Locate the cell with the specified text and output its [x, y] center coordinate. 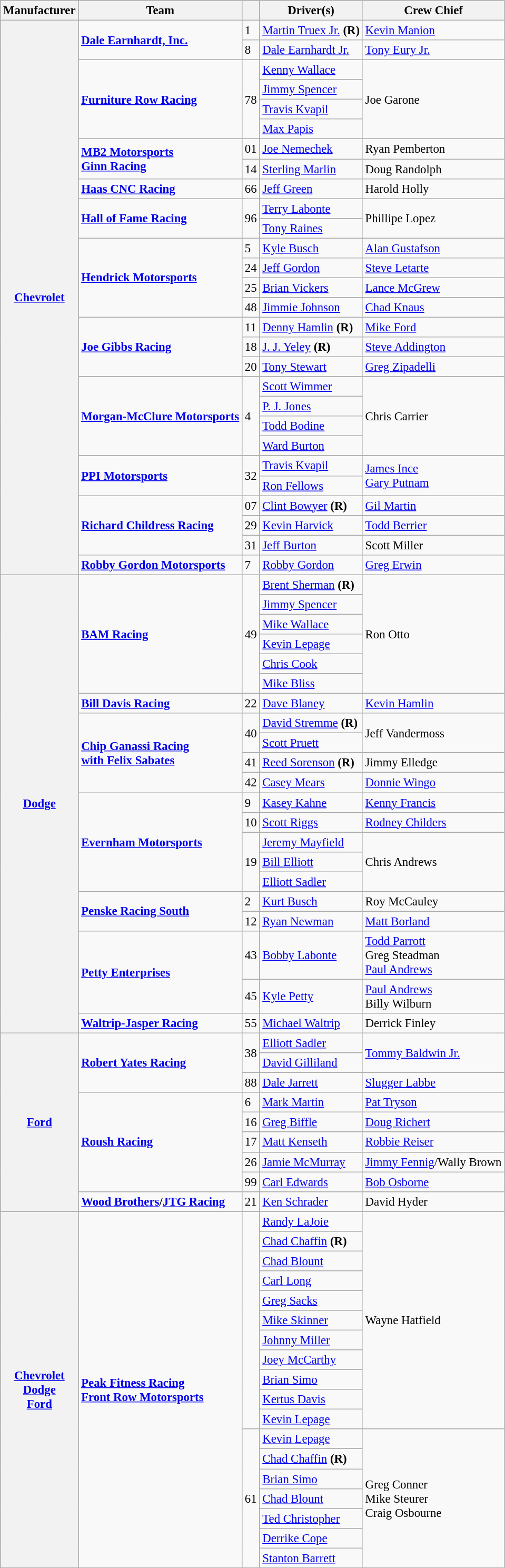
Tony Stewart [311, 367]
16 [251, 1122]
Crew Chief [433, 11]
Mike Wallace [311, 624]
Lance McGrew [433, 288]
Ron Otto [433, 634]
David Stremme (R) [311, 723]
Greg Erwin [433, 565]
Joe Garone [433, 100]
Martin Truex Jr. (R) [311, 31]
Kurt Busch [311, 902]
P. J. Jones [311, 407]
43 [251, 955]
Wood Brothers/JTG Racing [160, 1201]
Jimmie Johnson [311, 308]
Dave Blaney [311, 704]
Rodney Childers [433, 822]
Kevin Manion [433, 31]
Kyle Petty [311, 997]
Kevin Harvick [311, 525]
Jeff Gordon [311, 268]
9 [251, 803]
Doug Randolph [433, 169]
32 [251, 476]
78 [251, 100]
Todd Parrott Greg Steadman Paul Andrews [433, 955]
Dale Earnhardt Jr. [311, 50]
Driver(s) [311, 11]
Jeff Green [311, 189]
22 [251, 704]
Jeremy Mayfield [311, 842]
Kertus Davis [311, 1399]
Richard Childress Racing [160, 526]
Jeff Burton [311, 545]
Mike Bliss [311, 684]
5 [251, 248]
29 [251, 525]
David Hyder [433, 1201]
Robbie Reiser [433, 1142]
42 [251, 783]
Casey Mears [311, 783]
Roy McCauley [433, 902]
Ted Christopher [311, 1518]
12 [251, 921]
Hall of Fame Racing [160, 218]
Pat Tryson [433, 1102]
Chris Cook [311, 664]
Ryan Newman [311, 921]
Evernham Motorsports [160, 842]
88 [251, 1083]
Joe Nemechek [311, 149]
Johnny Miller [311, 1340]
Mike Skinner [311, 1320]
Mark Martin [311, 1102]
55 [251, 1023]
J. J. Yeley (R) [311, 347]
Todd Berrier [433, 525]
Robert Yates Racing [160, 1063]
Chevrolet [39, 298]
31 [251, 545]
Phillipe Lopez [433, 218]
Terry Labonte [311, 209]
Morgan-McClure Motorsports [160, 416]
Bill Davis Racing [160, 704]
Reed Sorenson (R) [311, 763]
07 [251, 506]
Kenny Wallace [311, 70]
Brian Vickers [311, 288]
David Gilliland [311, 1063]
21 [251, 1201]
Denny Hamlin (R) [311, 327]
2 [251, 902]
Matt Kenseth [311, 1142]
Jeff Vandermoss [433, 733]
Haas CNC Racing [160, 189]
Bill Elliott [311, 862]
61 [251, 1499]
PPI Motorsports [160, 476]
James InceGary Putnam [433, 476]
4 [251, 416]
Manufacturer [39, 11]
41 [251, 763]
Bob Osborne [433, 1182]
14 [251, 169]
Brent Sherman (R) [311, 585]
Kenny Francis [433, 803]
20 [251, 367]
Robby Gordon Motorsports [160, 565]
Roush Racing [160, 1142]
11 [251, 327]
Max Papis [311, 129]
10 [251, 822]
Ward Burton [311, 446]
Doug Richert [433, 1122]
96 [251, 218]
Joey McCarthy [311, 1360]
1 [251, 31]
Sterling Marlin [311, 169]
Waltrip-Jasper Racing [160, 1023]
Carl Long [311, 1281]
Chip Ganassi Racingwith Felix Sabates [160, 753]
Greg Conner Mike Steurer Craig Osbourne [433, 1499]
26 [251, 1162]
Ryan Pemberton [433, 149]
99 [251, 1182]
Matt Borland [433, 921]
Tommy Baldwin Jr. [433, 1053]
Chad Knaus [433, 308]
Scott Wimmer [311, 387]
Dale Earnhardt, Inc. [160, 40]
Greg Zipadelli [433, 367]
17 [251, 1142]
Tony Eury Jr. [433, 50]
Ron Fellows [311, 486]
Kevin Hamlin [433, 704]
Hendrick Motorsports [160, 278]
45 [251, 997]
Ford [39, 1122]
8 [251, 50]
Dodge [39, 804]
Scott Pruett [311, 743]
ChevroletDodgeFord [39, 1389]
Mike Ford [433, 327]
Team [160, 11]
Peak Fitness Racing Front Row Motorsports [160, 1389]
Ken Schrader [311, 1201]
Michael Waltrip [311, 1023]
Paul Andrews Billy Wilburn [433, 997]
Kyle Busch [311, 248]
Dale Jarrett [311, 1083]
Furniture Row Racing [160, 100]
48 [251, 308]
Clint Bowyer (R) [311, 506]
Jimmy Elledge [433, 763]
Jamie McMurray [311, 1162]
Wayne Hatfield [433, 1320]
Todd Bodine [311, 426]
Chris Carrier [433, 416]
6 [251, 1102]
Jimmy Fennig/Wally Brown [433, 1162]
40 [251, 733]
25 [251, 288]
Tony Raines [311, 228]
49 [251, 634]
BAM Racing [160, 634]
Gil Martin [433, 506]
Randy LaJoie [311, 1221]
Derrick Finley [433, 1023]
Scott Miller [433, 545]
Steve Letarte [433, 268]
Greg Sacks [311, 1300]
18 [251, 347]
66 [251, 189]
Donnie Wingo [433, 783]
Scott Riggs [311, 822]
Kasey Kahne [311, 803]
Petty Enterprises [160, 972]
Joe Gibbs Racing [160, 347]
38 [251, 1053]
Robby Gordon [311, 565]
Greg Biffle [311, 1122]
Harold Holly [433, 189]
Derrike Cope [311, 1538]
Slugger Labbe [433, 1083]
24 [251, 268]
Stanton Barrett [311, 1558]
Chris Andrews [433, 862]
Steve Addington [433, 347]
Carl Edwards [311, 1182]
Alan Gustafson [433, 248]
Penske Racing South [160, 911]
01 [251, 149]
19 [251, 862]
7 [251, 565]
MB2 MotorsportsGinn Racing [160, 159]
Bobby Labonte [311, 955]
